Pinpoint the cell where the given text exists, returning its [x, y] midpoint coordinate. 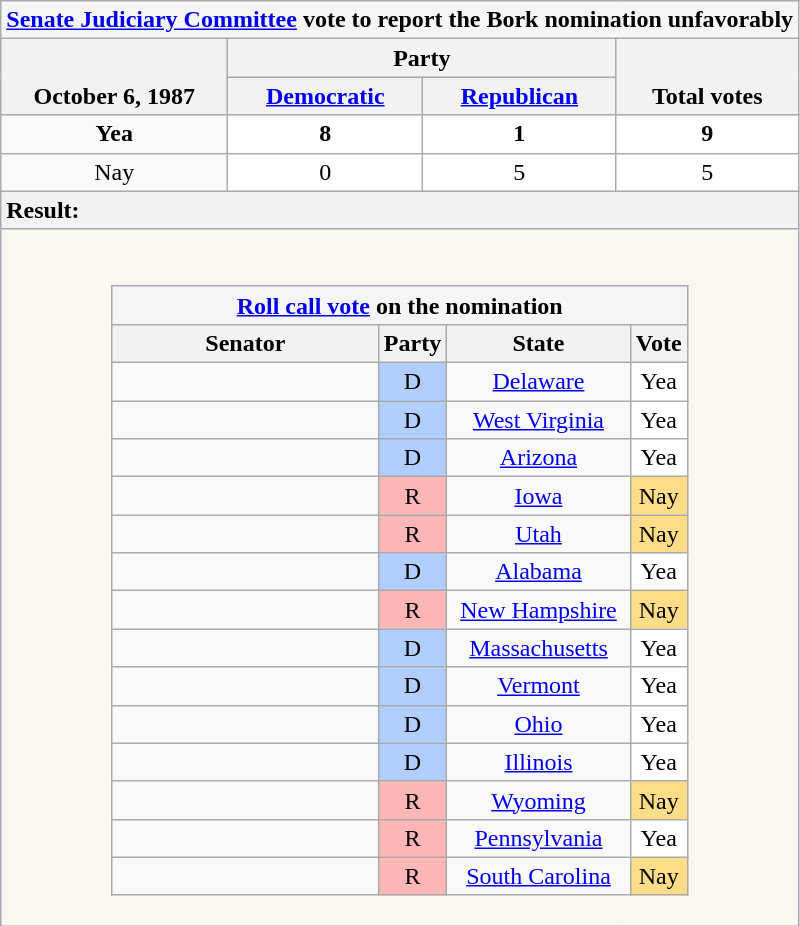
Total votes [708, 77]
Senator [245, 343]
Roll call vote on the nomination [400, 305]
Massachusetts [539, 648]
West Virginia [539, 420]
Arizona [539, 458]
Vote [658, 343]
October 6, 1987 [114, 77]
New Hampshire [539, 610]
Wyoming [539, 800]
Alabama [539, 572]
0 [326, 172]
Ohio [539, 724]
Democratic [326, 96]
Delaware [539, 382]
Illinois [539, 762]
Pennsylvania [539, 838]
Result: [400, 210]
1 [520, 134]
8 [326, 134]
Iowa [539, 496]
Utah [539, 534]
Republican [520, 96]
State [539, 343]
South Carolina [539, 876]
Vermont [539, 686]
Senate Judiciary Committee vote to report the Bork nomination unfavorably [400, 20]
9 [708, 134]
